Return the (X, Y) coordinate for the center point of the cell that contains the specified text.  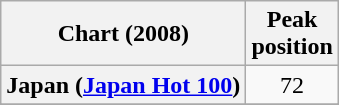
72 (292, 85)
Japan (Japan Hot 100) (124, 85)
Peak position (292, 34)
Chart (2008) (124, 34)
